Extract the [x, y] coordinate from the center of the cell holding the provided text.  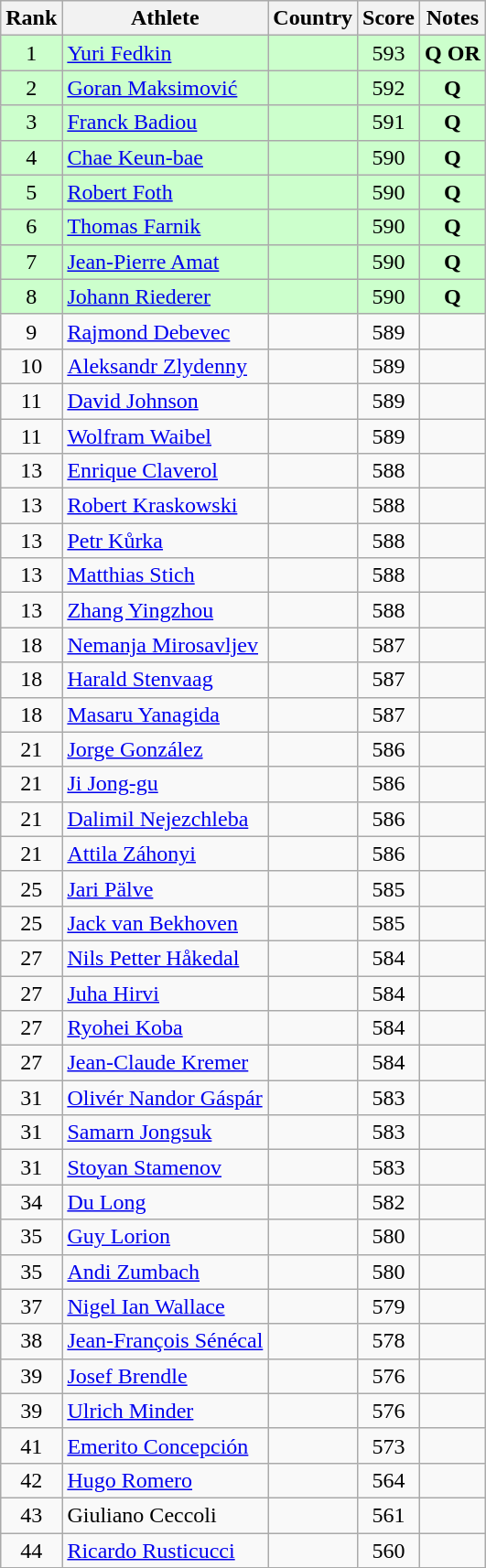
593 [389, 53]
2 [31, 88]
Rank [31, 18]
Thomas Farnik [165, 227]
10 [31, 366]
Nils Petter Håkedal [165, 958]
561 [389, 1515]
Ryohei Koba [165, 1028]
38 [31, 1341]
Score [389, 18]
578 [389, 1341]
44 [31, 1551]
Stoyan Stamenov [165, 1167]
7 [31, 262]
Athlete [165, 18]
Matthias Stich [165, 575]
573 [389, 1445]
Jean-Pierre Amat [165, 262]
Franck Badiou [165, 123]
Enrique Claverol [165, 471]
David Johnson [165, 401]
Nemanja Mirosavljev [165, 645]
Masaru Yanagida [165, 714]
Aleksandr Zlydenny [165, 366]
Chae Keun-bae [165, 157]
560 [389, 1551]
3 [31, 123]
Country [313, 18]
Nigel Ian Wallace [165, 1306]
Attila Záhonyi [165, 854]
Jorge González [165, 749]
Dalimil Nejezchleba [165, 819]
Jack van Bekhoven [165, 923]
Giuliano Ceccoli [165, 1515]
Notes [453, 18]
Juha Hirvi [165, 993]
592 [389, 88]
Ricardo Rusticucci [165, 1551]
Jean-François Sénécal [165, 1341]
Q OR [453, 53]
Goran Maksimović [165, 88]
Jari Pälve [165, 888]
1 [31, 53]
564 [389, 1480]
Emerito Concepción [165, 1445]
6 [31, 227]
Guy Lorion [165, 1237]
9 [31, 331]
Johann Riederer [165, 296]
Ulrich Minder [165, 1411]
Du Long [165, 1202]
Rajmond Debevec [165, 331]
Ji Jong-gu [165, 784]
Olivér Nandor Gáspár [165, 1098]
43 [31, 1515]
Yuri Fedkin [165, 53]
Robert Kraskowski [165, 506]
37 [31, 1306]
41 [31, 1445]
5 [31, 192]
591 [389, 123]
4 [31, 157]
Wolfram Waibel [165, 436]
Samarn Jongsuk [165, 1133]
Harald Stenvaag [165, 680]
Jean-Claude Kremer [165, 1063]
Andi Zumbach [165, 1272]
Petr Kůrka [165, 541]
Josef Brendle [165, 1376]
34 [31, 1202]
42 [31, 1480]
579 [389, 1306]
Zhang Yingzhou [165, 610]
8 [31, 296]
582 [389, 1202]
Robert Foth [165, 192]
Hugo Romero [165, 1480]
